Determine the [x, y] coordinate at the center of the cell enclosing the given text.  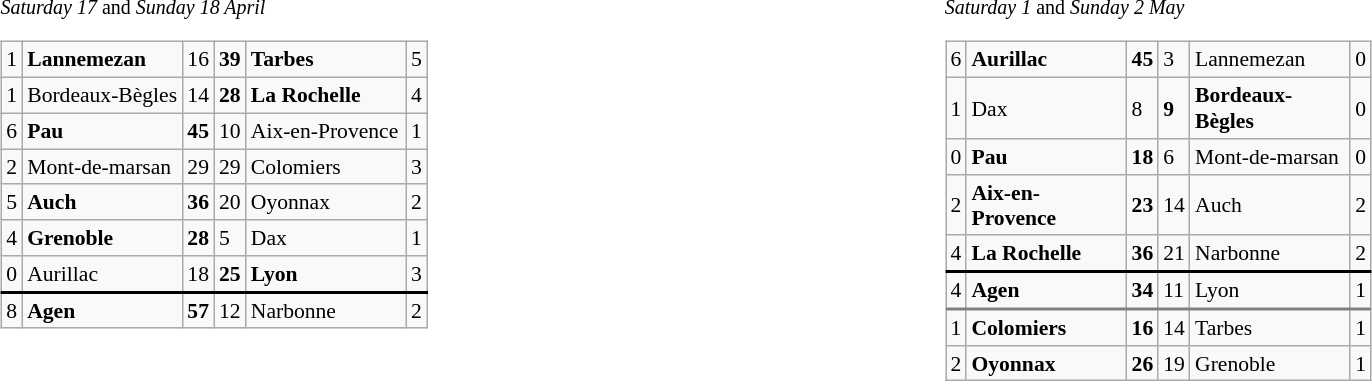
26 [1143, 363]
25 [230, 274]
21 [1174, 253]
9 [1174, 108]
10 [230, 131]
39 [230, 60]
57 [198, 310]
12 [230, 310]
19 [1174, 363]
11 [1174, 290]
34 [1143, 290]
23 [1143, 204]
20 [230, 202]
